Return [x, y] of the center of cell containing provided text 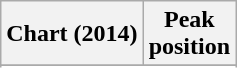
Peakposition [189, 34]
Chart (2014) [72, 34]
